Return the (X, Y) coordinate for the center point of the cell that contains the specified text.  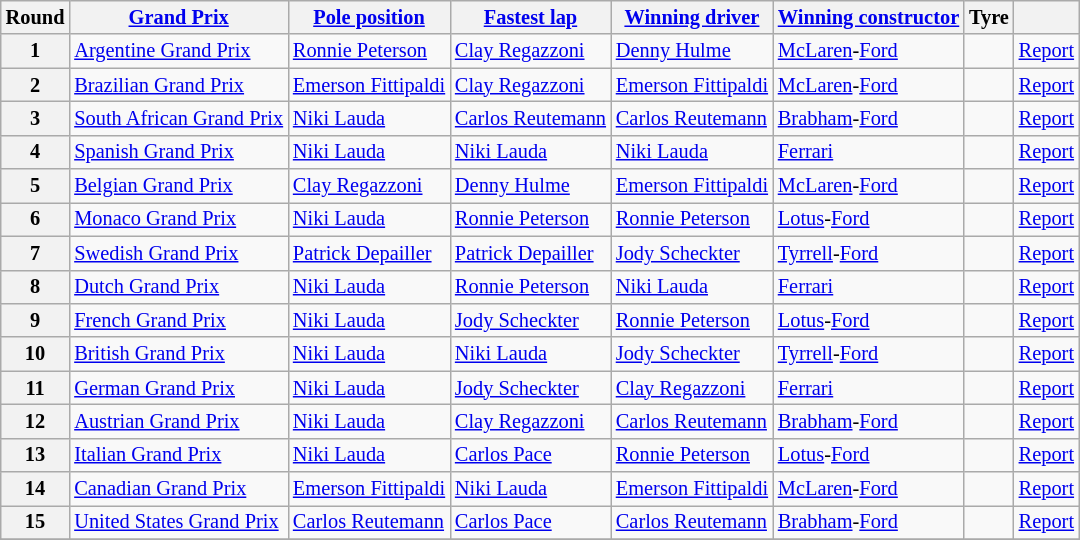
Round (36, 17)
Grand Prix (178, 17)
10 (36, 354)
Canadian Grand Prix (178, 489)
Tyre (989, 17)
Austrian Grand Prix (178, 421)
7 (36, 253)
3 (36, 118)
Monaco Grand Prix (178, 219)
8 (36, 287)
Winning driver (692, 17)
United States Grand Prix (178, 522)
Italian Grand Prix (178, 455)
British Grand Prix (178, 354)
Swedish Grand Prix (178, 253)
Spanish Grand Prix (178, 152)
German Grand Prix (178, 388)
9 (36, 320)
Belgian Grand Prix (178, 186)
Pole position (369, 17)
Argentine Grand Prix (178, 51)
15 (36, 522)
14 (36, 489)
Brazilian Grand Prix (178, 85)
1 (36, 51)
Fastest lap (530, 17)
4 (36, 152)
Dutch Grand Prix (178, 287)
South African Grand Prix (178, 118)
2 (36, 85)
12 (36, 421)
5 (36, 186)
11 (36, 388)
French Grand Prix (178, 320)
Winning constructor (868, 17)
13 (36, 455)
6 (36, 219)
